Identify which cell holds the provided text, then report its [X, Y] central coordinate. 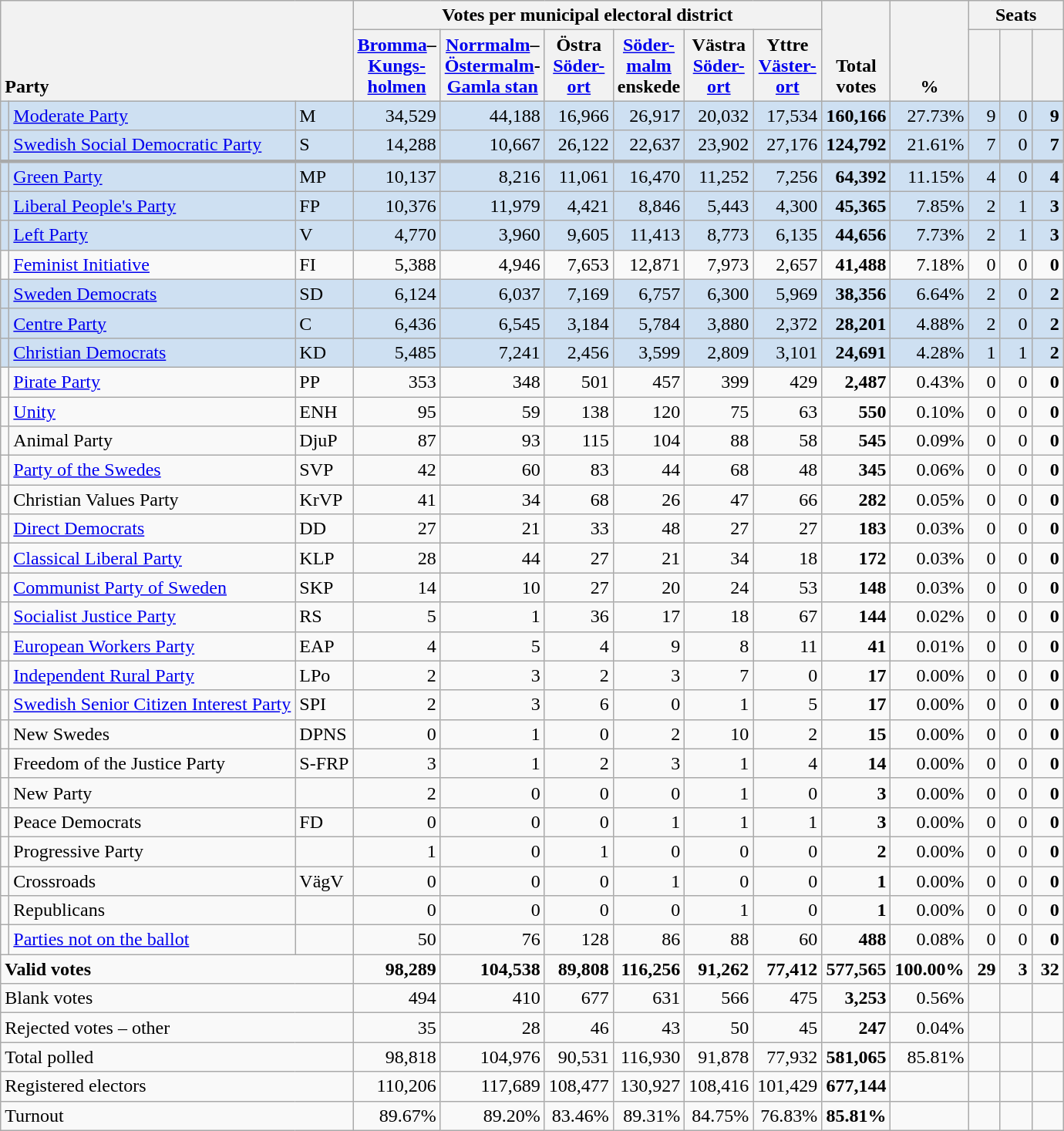
77,932 [788, 1057]
566 [719, 998]
475 [788, 998]
8,216 [492, 176]
550 [856, 411]
247 [856, 1028]
11.15% [930, 176]
494 [396, 998]
104,538 [492, 969]
117,689 [492, 1086]
PP [324, 382]
98,289 [396, 969]
501 [578, 382]
63 [788, 411]
104 [648, 441]
22,637 [648, 146]
2,487 [856, 382]
138 [578, 411]
7.18% [930, 264]
42 [396, 470]
C [324, 323]
Registered electors [177, 1086]
58 [788, 441]
677 [578, 998]
7,973 [719, 264]
Progressive Party [153, 851]
2,809 [719, 352]
89,808 [578, 969]
27.73% [930, 116]
FD [324, 822]
Crossroads [153, 881]
Yttre Väster- ort [788, 66]
Valid votes [177, 969]
44,188 [492, 116]
Freedom of the Justice Party [153, 763]
0.08% [930, 940]
Liberal People's Party [153, 206]
6,037 [492, 294]
Green Party [153, 176]
Republicans [153, 911]
S-FRP [324, 763]
353 [396, 382]
23,902 [719, 146]
Sweden Democrats [153, 294]
New Swedes [153, 734]
67 [788, 617]
95 [396, 411]
11,979 [492, 206]
11 [788, 646]
10,667 [492, 146]
148 [856, 587]
488 [856, 940]
0.43% [930, 382]
101,429 [788, 1086]
10,376 [396, 206]
LPo [324, 675]
108,416 [719, 1086]
16,470 [648, 176]
5,443 [719, 206]
4,946 [492, 264]
7,256 [788, 176]
116,256 [648, 969]
399 [719, 382]
93 [492, 441]
115 [578, 441]
120 [648, 411]
41,488 [856, 264]
Party of the Swedes [153, 470]
European Workers Party [153, 646]
144 [856, 617]
3,184 [578, 323]
83.46% [578, 1116]
0.10% [930, 411]
11,413 [648, 235]
Total polled [177, 1057]
24 [719, 587]
89.31% [648, 1116]
183 [856, 529]
SKP [324, 587]
Independent Rural Party [153, 675]
110,206 [396, 1086]
7,169 [578, 294]
89.67% [396, 1116]
6 [578, 705]
Socialist Justice Party [153, 617]
4,770 [396, 235]
7,653 [578, 264]
FI [324, 264]
7.85% [930, 206]
44,656 [856, 235]
77,412 [788, 969]
Swedish Senior Citizen Interest Party [153, 705]
53 [788, 587]
24,691 [856, 352]
75 [719, 411]
47 [719, 500]
0.09% [930, 441]
87 [396, 441]
Bromma–Kungs- holmen [396, 66]
9,605 [578, 235]
348 [492, 382]
32 [1047, 969]
5,485 [396, 352]
6,757 [648, 294]
631 [648, 998]
66 [788, 500]
8 [719, 646]
3,101 [788, 352]
SD [324, 294]
New Party [153, 793]
KrVP [324, 500]
6,300 [719, 294]
3,880 [719, 323]
76.83% [788, 1116]
11,061 [578, 176]
2,372 [788, 323]
33 [578, 529]
Östra Söder- ort [578, 66]
FP [324, 206]
45,365 [856, 206]
ENH [324, 411]
2,456 [578, 352]
15 [856, 734]
6,436 [396, 323]
282 [856, 500]
6,545 [492, 323]
Turnout [177, 1116]
Animal Party [153, 441]
Classical Liberal Party [153, 558]
Pirate Party [153, 382]
DjuP [324, 441]
46 [578, 1028]
76 [492, 940]
91,262 [719, 969]
16,966 [578, 116]
26,917 [648, 116]
45 [788, 1028]
0.02% [930, 617]
91,878 [719, 1057]
172 [856, 558]
20 [648, 587]
345 [856, 470]
84.75% [719, 1116]
MP [324, 176]
KD [324, 352]
Swedish Social Democratic Party [153, 146]
21.61% [930, 146]
7,241 [492, 352]
124,792 [856, 146]
6,135 [788, 235]
5,969 [788, 294]
8,773 [719, 235]
128 [578, 940]
3,253 [856, 998]
SPI [324, 705]
6,124 [396, 294]
Unity [153, 411]
Centre Party [153, 323]
0.56% [930, 998]
86 [648, 940]
577,565 [856, 969]
DPNS [324, 734]
4.88% [930, 323]
11,252 [719, 176]
0.01% [930, 646]
Christian Democrats [153, 352]
Norrmalm–Östermalm- Gamla stan [492, 66]
0.05% [930, 500]
Feminist Initiative [153, 264]
Peace Democrats [153, 822]
59 [492, 411]
RS [324, 617]
3,960 [492, 235]
DD [324, 529]
34,529 [396, 116]
Votes per municipal electoral district [588, 15]
457 [648, 382]
VägV [324, 881]
26 [648, 500]
545 [856, 441]
6.64% [930, 294]
Total votes [856, 51]
29 [984, 969]
100.00% [930, 969]
Blank votes [177, 998]
5,388 [396, 264]
26,122 [578, 146]
98,818 [396, 1057]
130,927 [648, 1086]
0.06% [930, 470]
M [324, 116]
90,531 [578, 1057]
116,930 [648, 1057]
410 [492, 998]
Party [177, 51]
8,846 [648, 206]
38,356 [856, 294]
35 [396, 1028]
Rejected votes – other [177, 1028]
4.28% [930, 352]
10,137 [396, 176]
7.73% [930, 235]
3,599 [648, 352]
4,300 [788, 206]
20,032 [719, 116]
Seats [1016, 15]
27,176 [788, 146]
43 [648, 1028]
Västra Söder- ort [719, 66]
581,065 [856, 1057]
S [324, 146]
SVP [324, 470]
Parties not on the ballot [153, 940]
14,288 [396, 146]
Christian Values Party [153, 500]
V [324, 235]
17,534 [788, 116]
677,144 [856, 1086]
83 [578, 470]
160,166 [856, 116]
36 [578, 617]
2,657 [788, 264]
12,871 [648, 264]
28,201 [856, 323]
429 [788, 382]
EAP [324, 646]
4,421 [578, 206]
KLP [324, 558]
Communist Party of Sweden [153, 587]
108,477 [578, 1086]
Direct Democrats [153, 529]
104,976 [492, 1057]
Moderate Party [153, 116]
0.04% [930, 1028]
% [930, 51]
64,392 [856, 176]
89.20% [492, 1116]
Söder- malm enskede [648, 66]
Left Party [153, 235]
5,784 [648, 323]
